Pinpoint the cell where the given text exists, returning its [X, Y] midpoint coordinate. 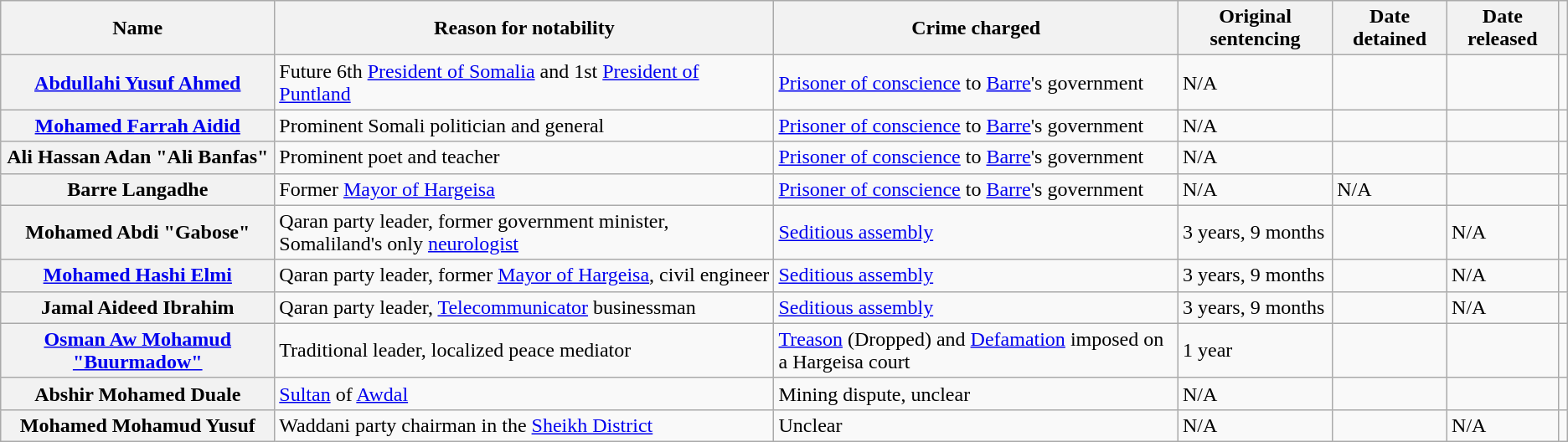
Qaran party leader, former government minister, Somaliland's only neurologist [524, 233]
Mohamed Farrah Aidid [137, 126]
Prominent poet and teacher [524, 157]
Waddani party chairman in the Sheikh District [524, 425]
Ali Hassan Adan "Ali Banfas" [137, 157]
Future 6th President of Somalia and 1st President of Puntland [524, 82]
Barre Langadhe [137, 189]
Qaran party leader, Telecommunicator businessman [524, 307]
Original sentencing [1255, 28]
Jamal Aideed Ibrahim [137, 307]
Abdullahi Yusuf Ahmed [137, 82]
Mohamed Hashi Elmi [137, 275]
Abshir Mohamed Duale [137, 393]
Qaran party leader, former Mayor of Hargeisa, civil engineer [524, 275]
Prominent Somali politician and general [524, 126]
Former Mayor of Hargeisa [524, 189]
Osman Aw Mohamud "Buurmadow" [137, 350]
Treason (Dropped) and Defamation imposed on a Hargeisa court [976, 350]
Mohamed Abdi "Gabose" [137, 233]
Traditional leader, localized peace mediator [524, 350]
Crime charged [976, 28]
Date released [1503, 28]
Unclear [976, 425]
Date detained [1390, 28]
Name [137, 28]
Mohamed Mohamud Yusuf [137, 425]
Mining dispute, unclear [976, 393]
1 year [1255, 350]
Reason for notability [524, 28]
Sultan of Awdal [524, 393]
